For the text-containing cell, return its midpoint in (x, y) coordinate format. 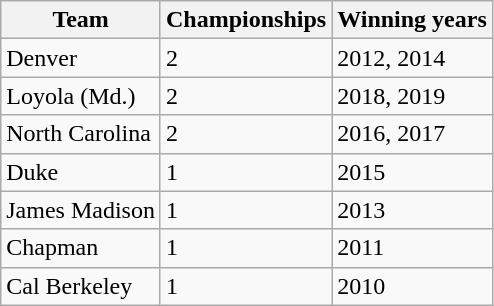
2012, 2014 (412, 58)
2013 (412, 210)
2015 (412, 172)
2010 (412, 286)
Team (81, 20)
North Carolina (81, 134)
Championships (246, 20)
2016, 2017 (412, 134)
Winning years (412, 20)
2018, 2019 (412, 96)
Duke (81, 172)
2011 (412, 248)
Cal Berkeley (81, 286)
James Madison (81, 210)
Denver (81, 58)
Chapman (81, 248)
Loyola (Md.) (81, 96)
